Output the (x, y) coordinate of the center of the cell containing the given text.  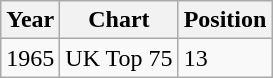
Chart (119, 20)
Position (225, 20)
UK Top 75 (119, 58)
13 (225, 58)
Year (30, 20)
1965 (30, 58)
